Detect which cell encompasses the target text, then output its (X, Y) center coordinate. 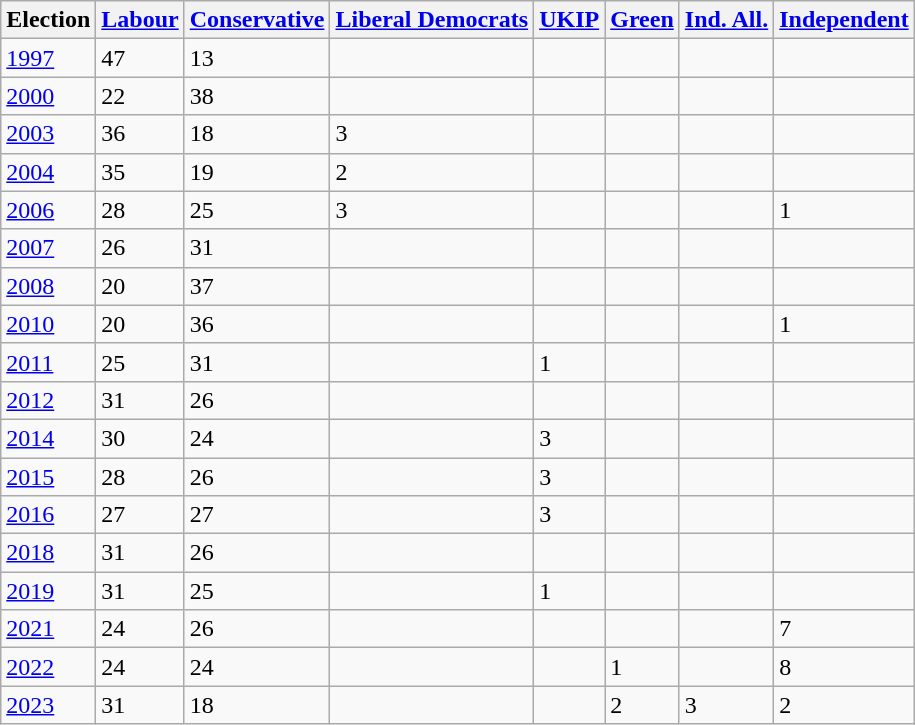
8 (844, 667)
2012 (48, 400)
2014 (48, 438)
2023 (48, 705)
30 (140, 438)
1997 (48, 58)
2021 (48, 629)
Green (642, 20)
Liberal Democrats (432, 20)
2007 (48, 248)
2022 (48, 667)
2000 (48, 96)
19 (257, 172)
Conservative (257, 20)
2011 (48, 362)
UKIP (570, 20)
2010 (48, 324)
38 (257, 96)
47 (140, 58)
13 (257, 58)
2018 (48, 553)
Ind. All. (726, 20)
37 (257, 286)
2003 (48, 134)
Labour (140, 20)
2016 (48, 515)
Independent (844, 20)
7 (844, 629)
2004 (48, 172)
22 (140, 96)
2008 (48, 286)
2006 (48, 210)
2015 (48, 477)
35 (140, 172)
Election (48, 20)
2019 (48, 591)
